Pinpoint the cell where the given text exists, returning its [X, Y] midpoint coordinate. 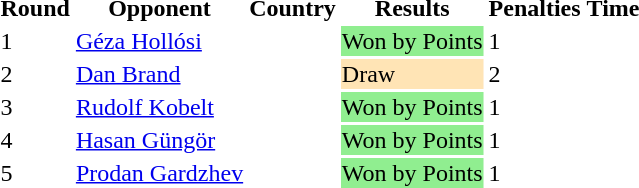
Dan Brand [159, 74]
Géza Hollósi [159, 41]
2 [534, 74]
Rudolf Kobelt [159, 107]
Hasan Güngör [159, 140]
Draw [412, 74]
Prodan Gardzhev [159, 173]
